Capture the cell that displays the provided text and extract its (X, Y) central coordinate. 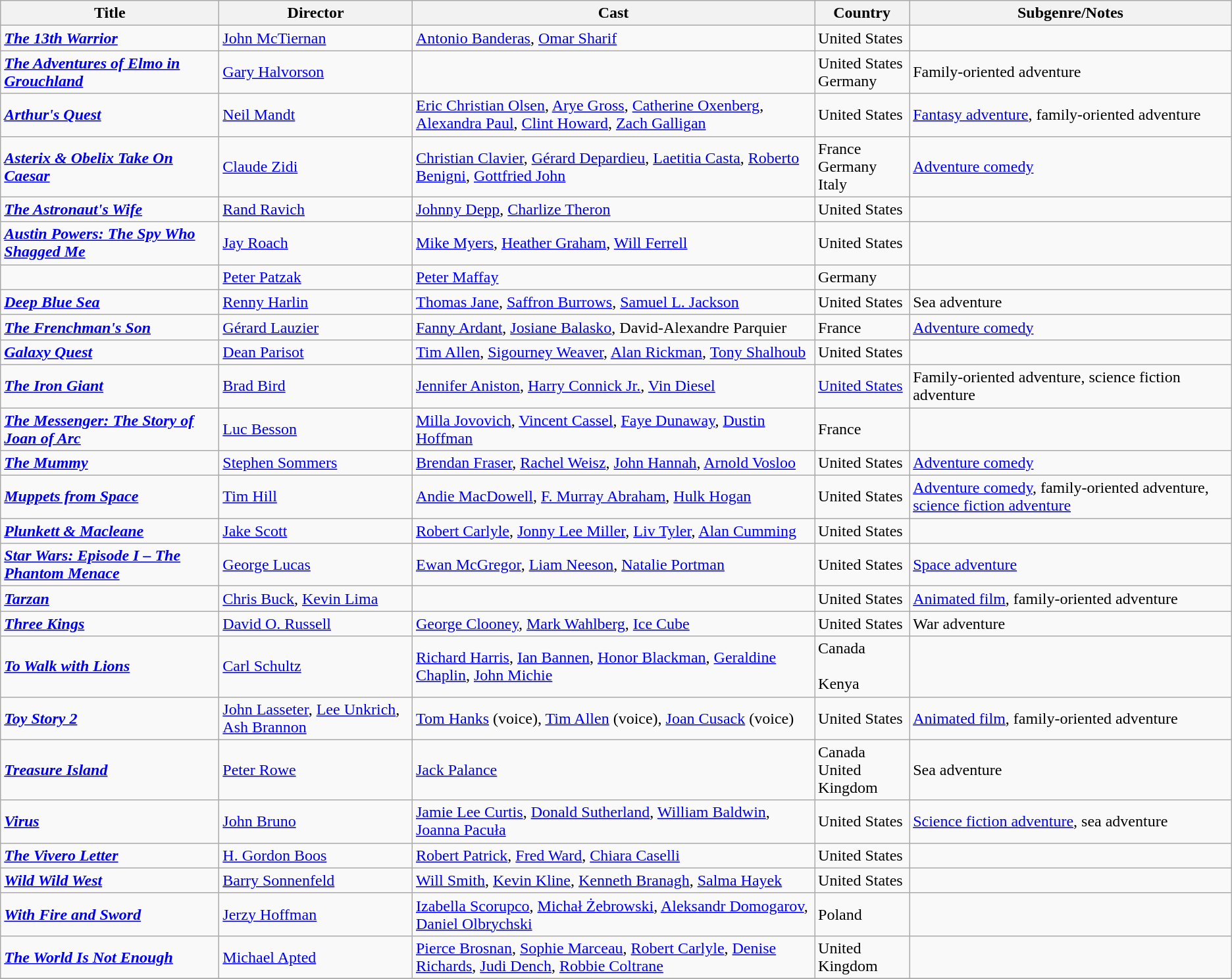
Michael Apted (316, 957)
Neil Mandt (316, 114)
Jack Palance (613, 770)
Subgenre/Notes (1071, 13)
United Kingdom (862, 957)
Ewan McGregor, Liam Neeson, Natalie Portman (613, 565)
Chris Buck, Kevin Lima (316, 599)
Jake Scott (316, 531)
Antonio Banderas, Omar Sharif (613, 38)
Rand Ravich (316, 209)
Brad Bird (316, 386)
Country (862, 13)
Tim Allen, Sigourney Weaver, Alan Rickman, Tony Shalhoub (613, 352)
Stephen Sommers (316, 463)
Plunkett & Macleane (110, 531)
George Lucas (316, 565)
Family-oriented adventure (1071, 72)
Austin Powers: The Spy Who Shagged Me (110, 243)
Milla Jovovich, Vincent Cassel, Faye Dunaway, Dustin Hoffman (613, 429)
Toy Story 2 (110, 718)
John Bruno (316, 821)
John McTiernan (316, 38)
Robert Carlyle, Jonny Lee Miller, Liv Tyler, Alan Cumming (613, 531)
Director (316, 13)
Jay Roach (316, 243)
Title (110, 13)
To Walk with Lions (110, 666)
Izabella Scorupco, Michał Żebrowski, Aleksandr Domogarov, Daniel Olbrychski (613, 915)
Robert Patrick, Fred Ward, Chiara Caselli (613, 855)
Treasure Island (110, 770)
The Iron Giant (110, 386)
Tarzan (110, 599)
Luc Besson (316, 429)
The Vivero Letter (110, 855)
The Messenger: The Story of Joan of Arc (110, 429)
Virus (110, 821)
George Clooney, Mark Wahlberg, Ice Cube (613, 624)
Jennifer Aniston, Harry Connick Jr., Vin Diesel (613, 386)
David O. Russell (316, 624)
Dean Parisot (316, 352)
Asterix & Obelix Take On Caesar (110, 166)
Christian Clavier, Gérard Depardieu, Laetitia Casta, Roberto Benigni, Gottfried John (613, 166)
Three Kings (110, 624)
John Lasseter, Lee Unkrich, Ash Brannon (316, 718)
Peter Patzak (316, 277)
FranceGermanyItaly (862, 166)
Science fiction adventure, sea adventure (1071, 821)
Brendan Fraser, Rachel Weisz, John Hannah, Arnold Vosloo (613, 463)
United StatesGermany (862, 72)
The Astronaut's Wife (110, 209)
Eric Christian Olsen, Arye Gross, Catherine Oxenberg, Alexandra Paul, Clint Howard, Zach Galligan (613, 114)
The Mummy (110, 463)
Fantasy adventure, family-oriented adventure (1071, 114)
The Frenchman's Son (110, 327)
With Fire and Sword (110, 915)
The World Is Not Enough (110, 957)
CanadaKenya (862, 666)
Renny Harlin (316, 302)
Cast (613, 13)
Will Smith, Kevin Kline, Kenneth Branagh, Salma Hayek (613, 880)
The 13th Warrior (110, 38)
Jerzy Hoffman (316, 915)
CanadaUnited Kingdom (862, 770)
H. Gordon Boos (316, 855)
Pierce Brosnan, Sophie Marceau, Robert Carlyle, Denise Richards, Judi Dench, Robbie Coltrane (613, 957)
Germany (862, 277)
Johnny Depp, Charlize Theron (613, 209)
Peter Maffay (613, 277)
Adventure comedy, family-oriented adventure, science fiction adventure (1071, 497)
Arthur's Quest (110, 114)
Gary Halvorson (316, 72)
Fanny Ardant, Josiane Balasko, David-Alexandre Parquier (613, 327)
Deep Blue Sea (110, 302)
Andie MacDowell, F. Murray Abraham, Hulk Hogan (613, 497)
Galaxy Quest (110, 352)
Carl Schultz (316, 666)
Peter Rowe (316, 770)
Claude Zidi (316, 166)
The Adventures of Elmo in Grouchland (110, 72)
Star Wars: Episode I – The Phantom Menace (110, 565)
Poland (862, 915)
Wild Wild West (110, 880)
Space adventure (1071, 565)
War adventure (1071, 624)
Thomas Jane, Saffron Burrows, Samuel L. Jackson (613, 302)
Gérard Lauzier (316, 327)
Tom Hanks (voice), Tim Allen (voice), Joan Cusack (voice) (613, 718)
Muppets from Space (110, 497)
Barry Sonnenfeld (316, 880)
Mike Myers, Heather Graham, Will Ferrell (613, 243)
Jamie Lee Curtis, Donald Sutherland, William Baldwin, Joanna Pacuła (613, 821)
Family-oriented adventure, science fiction adventure (1071, 386)
Tim Hill (316, 497)
Richard Harris, Ian Bannen, Honor Blackman, Geraldine Chaplin, John Michie (613, 666)
